From the cell containing the given text, extract its center point as (X, Y) coordinate. 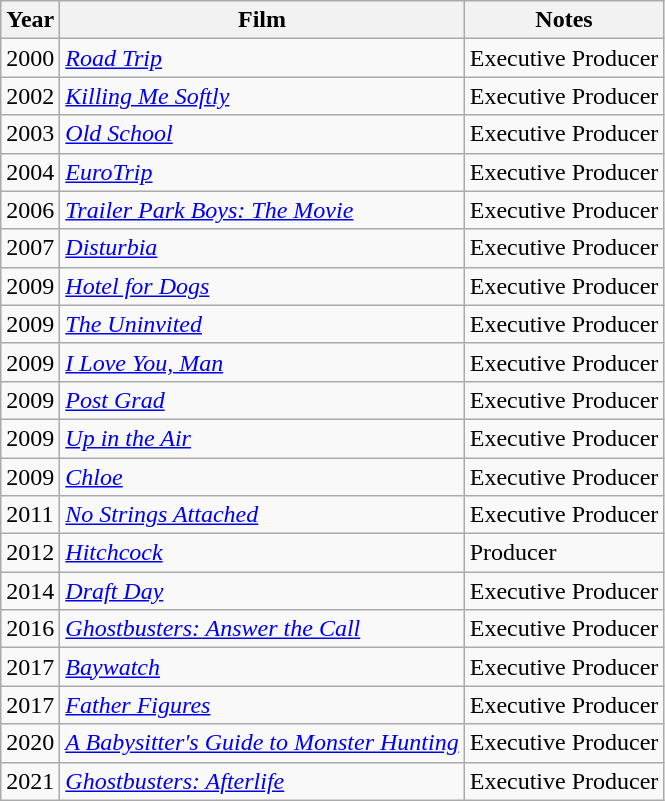
Killing Me Softly (262, 96)
EuroTrip (262, 172)
Ghostbusters: Answer the Call (262, 629)
Old School (262, 134)
2002 (30, 96)
Hotel for Dogs (262, 286)
2004 (30, 172)
No Strings Attached (262, 515)
Producer (564, 553)
2007 (30, 248)
Film (262, 20)
Father Figures (262, 705)
Up in the Air (262, 438)
Trailer Park Boys: The Movie (262, 210)
Baywatch (262, 667)
I Love You, Man (262, 362)
2012 (30, 553)
2016 (30, 629)
Draft Day (262, 591)
Disturbia (262, 248)
2003 (30, 134)
Notes (564, 20)
2006 (30, 210)
2011 (30, 515)
The Uninvited (262, 324)
Post Grad (262, 400)
Chloe (262, 477)
2021 (30, 781)
2020 (30, 743)
A Babysitter's Guide to Monster Hunting (262, 743)
Ghostbusters: Afterlife (262, 781)
Year (30, 20)
Road Trip (262, 58)
2014 (30, 591)
Hitchcock (262, 553)
2000 (30, 58)
